Pinpoint the cell where the given text exists, returning its [X, Y] midpoint coordinate. 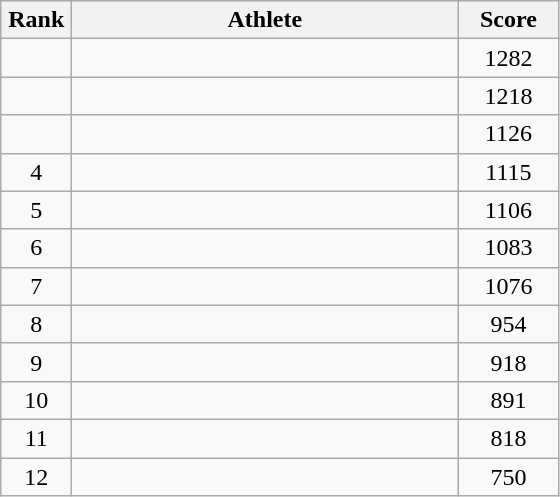
1083 [508, 248]
818 [508, 438]
1076 [508, 286]
750 [508, 477]
1115 [508, 172]
1126 [508, 134]
4 [36, 172]
8 [36, 324]
10 [36, 400]
954 [508, 324]
Athlete [265, 20]
1282 [508, 58]
Rank [36, 20]
Score [508, 20]
12 [36, 477]
1106 [508, 210]
6 [36, 248]
918 [508, 362]
891 [508, 400]
7 [36, 286]
9 [36, 362]
11 [36, 438]
1218 [508, 96]
5 [36, 210]
